Identify which cell holds the provided text, then report its [X, Y] central coordinate. 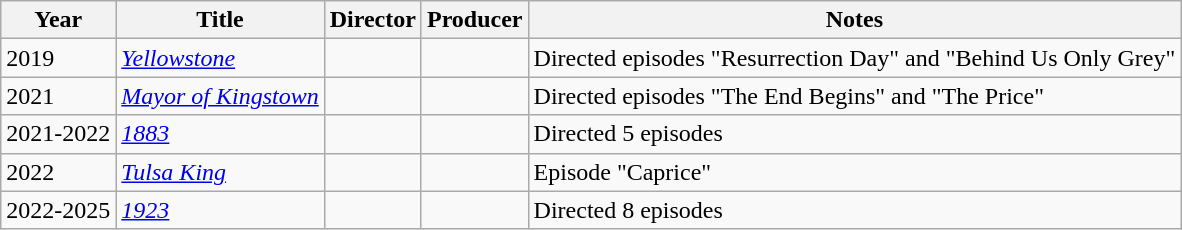
1923 [220, 210]
2021 [58, 96]
Year [58, 20]
Episode "Caprice" [854, 172]
Directed episodes "The End Begins" and "The Price" [854, 96]
2019 [58, 58]
2021-2022 [58, 134]
Yellowstone [220, 58]
2022 [58, 172]
Directed 8 episodes [854, 210]
Directed 5 episodes [854, 134]
Directed episodes "Resurrection Day" and "Behind Us Only Grey" [854, 58]
Mayor of Kingstown [220, 96]
Title [220, 20]
Producer [474, 20]
Director [372, 20]
1883 [220, 134]
Notes [854, 20]
2022-2025 [58, 210]
Tulsa King [220, 172]
